Locate the cell with the specified text and output its (X, Y) center coordinate. 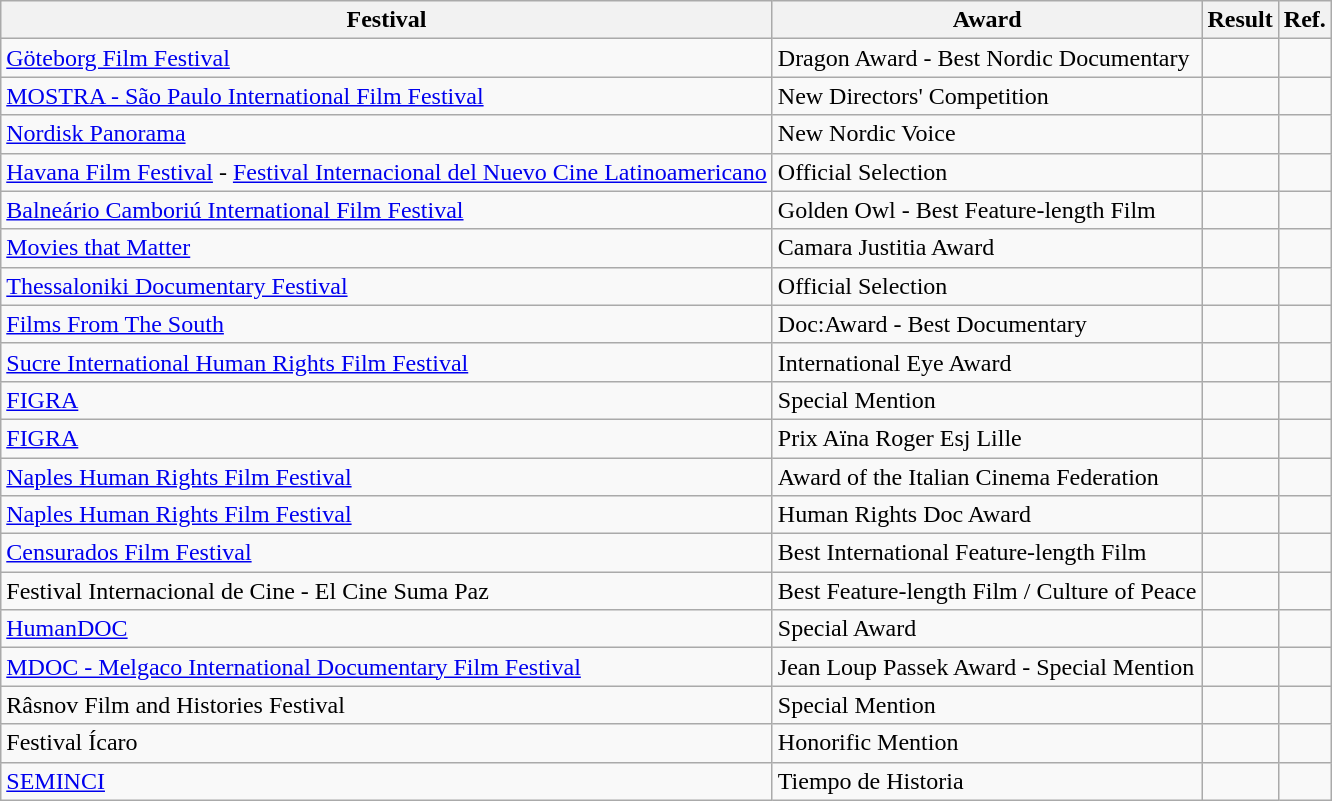
Nordisk Panorama (387, 134)
Dragon Award - Best Nordic Documentary (987, 58)
Best International Feature-length Film (987, 553)
New Directors' Competition (987, 96)
Sucre International Human Rights Film Festival (387, 362)
Camara Justitia Award (987, 248)
Censurados Film Festival (387, 553)
Festival Ícaro (387, 743)
Best Feature-length Film / Culture of Peace (987, 591)
Havana Film Festival - Festival Internacional del Nuevo Cine Latinoamericano (387, 172)
Balneário Camboriú International Film Festival (387, 210)
Human Rights Doc Award (987, 515)
Ref. (1304, 20)
Thessaloniki Documentary Festival (387, 286)
Golden Owl - Best Feature-length Film (987, 210)
Doc:Award - Best Documentary (987, 324)
Festival Internacional de Cine - El Cine Suma Paz (387, 591)
International Eye Award (987, 362)
SEMINCI (387, 781)
New Nordic Voice (987, 134)
Festival (387, 20)
Prix Aïna Roger Esj Lille (987, 438)
Award (987, 20)
Honorific Mention (987, 743)
Award of the Italian Cinema Federation (987, 477)
Tiempo de Historia (987, 781)
MOSTRA - São Paulo International Film Festival (387, 96)
Films From The South (387, 324)
Movies that Matter (387, 248)
MDOC - Melgaco International Documentary Film Festival (387, 667)
Jean Loup Passek Award - Special Mention (987, 667)
HumanDOC (387, 629)
Göteborg Film Festival (387, 58)
Result (1240, 20)
Special Award (987, 629)
Râsnov Film and Histories Festival (387, 705)
